Scan for the cell matching the given text and deliver its [x, y] coordinate at center. 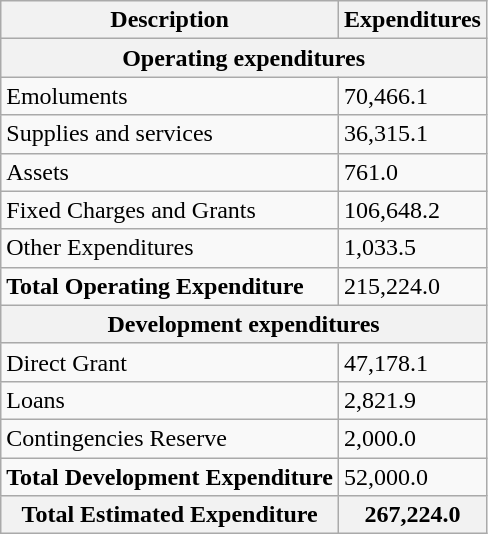
Loans [170, 400]
Emoluments [170, 96]
Assets [170, 172]
2,821.9 [413, 400]
47,178.1 [413, 362]
Description [170, 20]
Contingencies Reserve [170, 438]
Other Expenditures [170, 248]
267,224.0 [413, 515]
215,224.0 [413, 286]
Direct Grant [170, 362]
Fixed Charges and Grants [170, 210]
Supplies and services [170, 134]
106,648.2 [413, 210]
761.0 [413, 172]
1,033.5 [413, 248]
36,315.1 [413, 134]
Total Operating Expenditure [170, 286]
Total Estimated Expenditure [170, 515]
2,000.0 [413, 438]
Operating expenditures [244, 58]
52,000.0 [413, 477]
Expenditures [413, 20]
70,466.1 [413, 96]
Development expenditures [244, 324]
Total Development Expenditure [170, 477]
